For the text-containing cell, return its midpoint in (x, y) coordinate format. 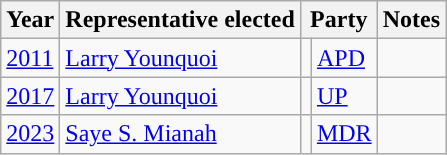
APD (344, 58)
2023 (30, 134)
MDR (344, 134)
UP (344, 96)
Representative elected (180, 20)
Saye S. Mianah (180, 134)
Notes (411, 20)
2017 (30, 96)
Year (30, 20)
2011 (30, 58)
Party (338, 20)
